Extract the [X, Y] coordinate from the center of the cell holding the provided text.  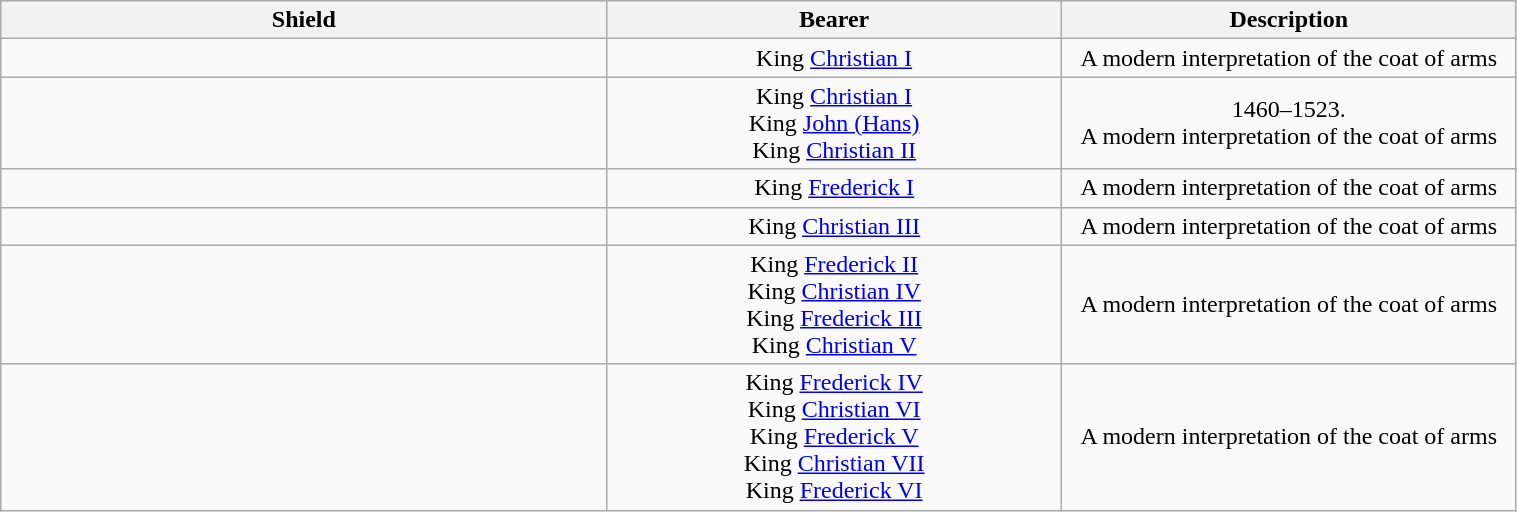
King Frederick I [834, 188]
King Christian IKing John (Hans)King Christian II [834, 123]
1460–1523.A modern interpretation of the coat of arms [1288, 123]
King Christian I [834, 58]
Bearer [834, 20]
King Frederick IIKing Christian IVKing Frederick IIIKing Christian V [834, 304]
King Christian III [834, 226]
King Frederick IVKing Christian VIKing Frederick VKing Christian VIIKing Frederick VI [834, 437]
Shield [304, 20]
Description [1288, 20]
